Find where the given text appears and provide that cell's center as [x, y] coordinate. 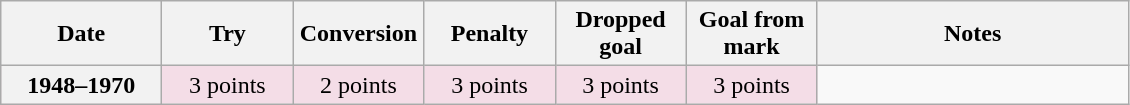
Penalty [490, 34]
2 points [358, 85]
Goal from mark [752, 34]
Date [82, 34]
Dropped goal [620, 34]
1948–1970 [82, 85]
Conversion [358, 34]
Try [228, 34]
Notes [972, 34]
